Locate the cell with the specified text and output its [x, y] center coordinate. 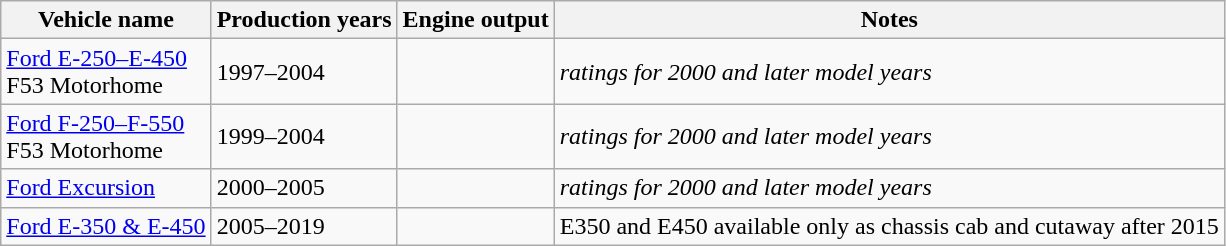
E350 and E450 available only as chassis cab and cutaway after 2015 [889, 226]
Ford F-250–F-550 F53 Motorhome [106, 136]
2005–2019 [304, 226]
Ford E-250–E-450F53 Motorhome [106, 72]
Production years [304, 20]
Ford Excursion [106, 188]
1999–2004 [304, 136]
Vehicle name [106, 20]
2000–2005 [304, 188]
Ford E-350 & E-450 [106, 226]
Notes [889, 20]
Engine output [476, 20]
1997–2004 [304, 72]
